Provide the (x, y) coordinate of the cell's center where the given text is located.  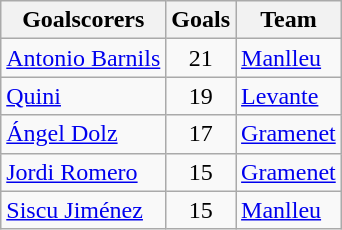
Siscu Jiménez (84, 210)
Goalscorers (84, 20)
Levante (289, 96)
Team (289, 20)
Antonio Barnils (84, 58)
Quini (84, 96)
Goals (201, 20)
Ángel Dolz (84, 134)
21 (201, 58)
17 (201, 134)
19 (201, 96)
Jordi Romero (84, 172)
